Return the [X, Y] coordinate for the center point of the cell that contains the specified text.  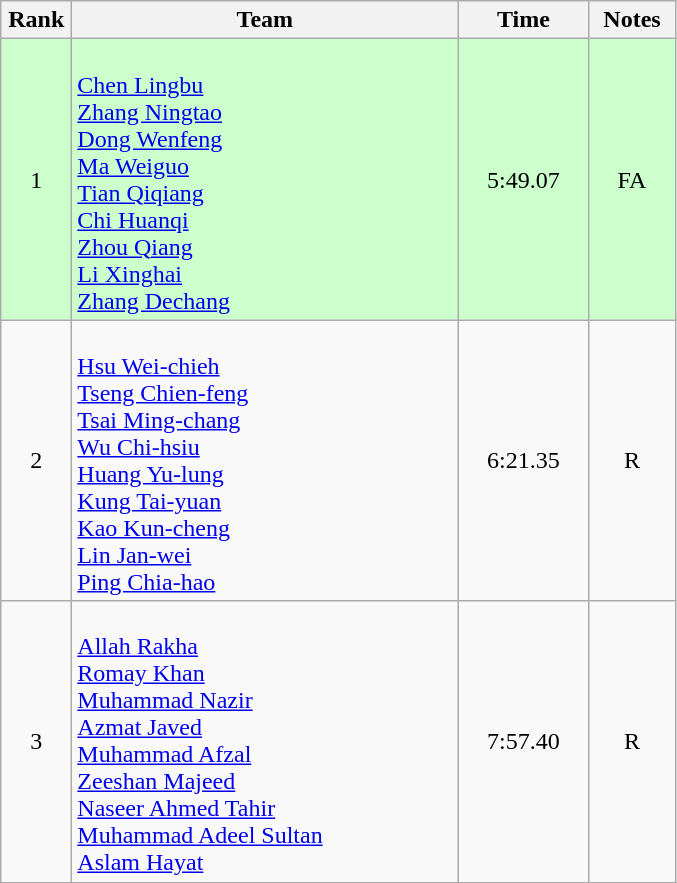
Time [524, 20]
Rank [36, 20]
Chen LingbuZhang NingtaoDong WenfengMa WeiguoTian QiqiangChi HuanqiZhou QiangLi XinghaiZhang Dechang [265, 180]
2 [36, 460]
6:21.35 [524, 460]
5:49.07 [524, 180]
Team [265, 20]
Allah RakhaRomay KhanMuhammad NazirAzmat JavedMuhammad AfzalZeeshan MajeedNaseer Ahmed TahirMuhammad Adeel SultanAslam Hayat [265, 742]
FA [632, 180]
1 [36, 180]
7:57.40 [524, 742]
3 [36, 742]
Notes [632, 20]
Hsu Wei-chiehTseng Chien-fengTsai Ming-changWu Chi-hsiuHuang Yu-lungKung Tai-yuanKao Kun-chengLin Jan-weiPing Chia-hao [265, 460]
